From the cell containing the given text, extract its center point as (x, y) coordinate. 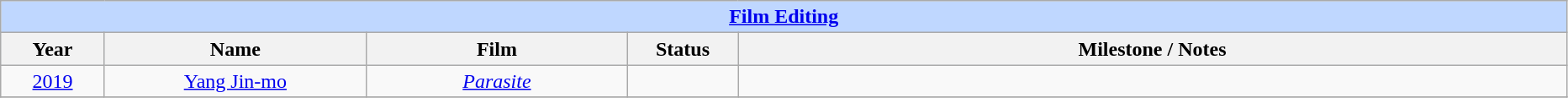
Film Editing (784, 17)
Status (683, 49)
Parasite (496, 81)
Year (53, 49)
Yang Jin-mo (235, 81)
Milestone / Notes (1153, 49)
2019 (53, 81)
Film (496, 49)
Name (235, 49)
